Determine the (x, y) coordinate at the center of the cell enclosing the given text.  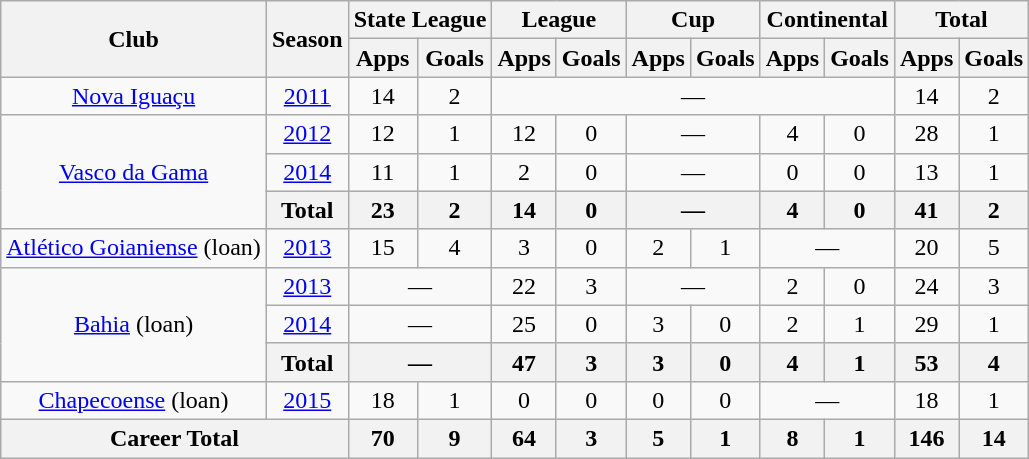
Chapecoense (loan) (134, 400)
9 (454, 438)
146 (926, 438)
41 (926, 210)
Nova Iguaçu (134, 96)
64 (524, 438)
23 (382, 210)
28 (926, 134)
Vasco da Gama (134, 172)
13 (926, 172)
Atlético Goianiense (loan) (134, 248)
Cup (693, 20)
29 (926, 324)
70 (382, 438)
11 (382, 172)
15 (382, 248)
Season (307, 39)
8 (792, 438)
22 (524, 286)
Career Total (174, 438)
State League (420, 20)
2012 (307, 134)
Club (134, 39)
47 (524, 362)
Continental (827, 20)
53 (926, 362)
24 (926, 286)
League (559, 20)
2011 (307, 96)
2015 (307, 400)
Bahia (loan) (134, 324)
25 (524, 324)
20 (926, 248)
